Output the (X, Y) coordinate of the center of the cell containing the given text.  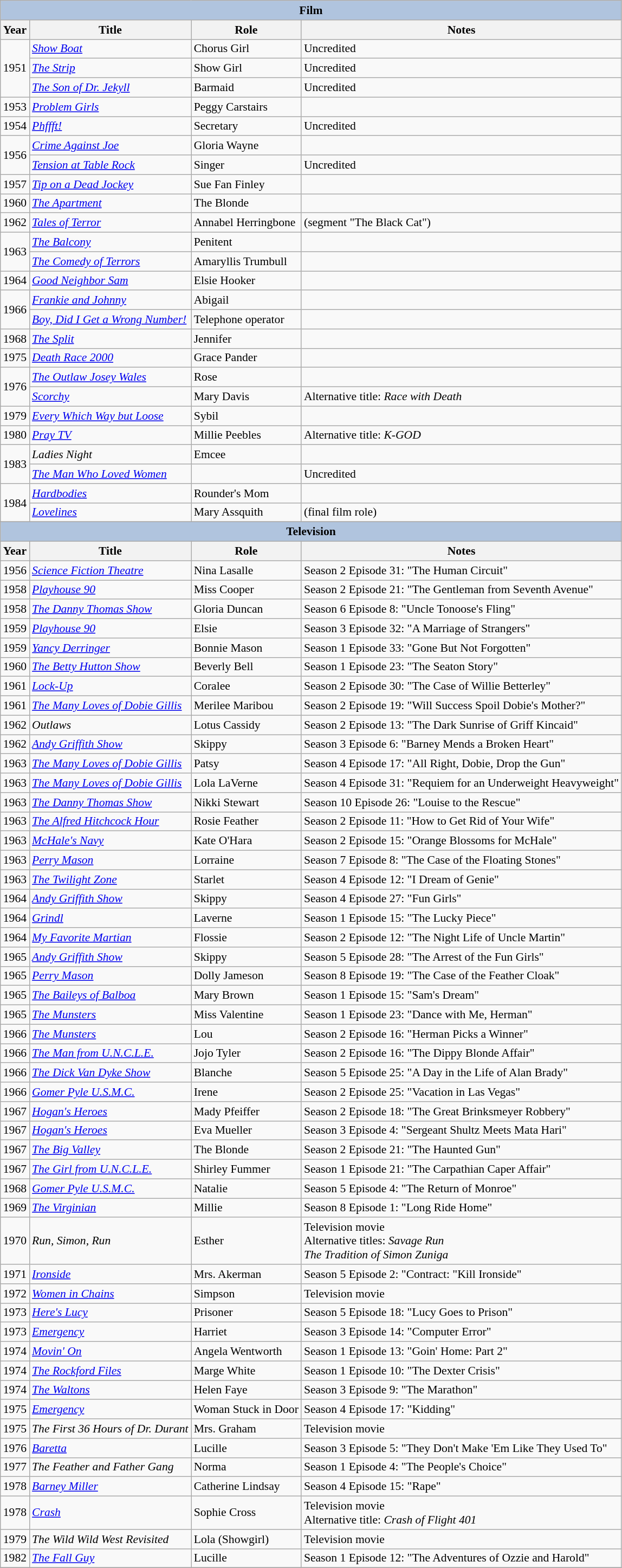
Millie (246, 1208)
Marge White (246, 1371)
Chorus Girl (246, 49)
Secretary (246, 126)
McHale's Navy (111, 841)
Season 3 Episode 14: "Computer Error" (462, 1332)
Season 2 Episode 21: "The Haunted Gun" (462, 1150)
Barmaid (246, 88)
Season 3 Episode 9: "The Marathon" (462, 1390)
Season 1 Episode 23: "The Seaton Story" (462, 667)
Lotus Cassidy (246, 725)
Barney Miller (111, 1487)
The Baileys of Balboa (111, 995)
My Favorite Martian (111, 937)
Emcee (246, 455)
Rosie Feather (246, 821)
Season 10 Episode 26: "Louise to the Rescue" (462, 802)
Abigail (246, 300)
Season 5 Episode 2: "Contract: "Kill Ironside" (462, 1274)
Nikki Stewart (246, 802)
Dolly Jameson (246, 976)
Tip on a Dead Jockey (111, 184)
The Son of Dr. Jekyll (111, 88)
Rounder's Mom (246, 493)
Gloria Wayne (246, 146)
Flossie (246, 937)
The Girl from U.N.C.L.E. (111, 1169)
Season 2 Episode 11: "How to Get Rid of Your Wife" (462, 821)
1982 (15, 1558)
Season 4 Episode 27: "Fun Girls" (462, 899)
The Betty Hutton Show (111, 667)
Irene (246, 1092)
The Waltons (111, 1390)
Helen Faye (246, 1390)
1977 (15, 1467)
Beverly Bell (246, 667)
Millie Peebles (246, 435)
Season 5 Episode 25: "A Day in the Life of Alan Brady" (462, 1073)
Natalie (246, 1188)
Season 1 Episode 4: "The People's Choice" (462, 1467)
Season 4 Episode 17: "Kidding" (462, 1410)
Prisoner (246, 1313)
Annabel Herringbone (246, 223)
Merilee Maribou (246, 706)
Run, Simon, Run (111, 1242)
Show Girl (246, 68)
Season 1 Episode 12: "The Adventures of Ozzie and Harold" (462, 1558)
Simpson (246, 1294)
Rose (246, 377)
Amaryllis Trumbull (246, 261)
1980 (15, 435)
Lovelines (111, 512)
Season 2 Episode 30: "The Case of Willie Betterley" (462, 686)
Crash (111, 1513)
Season 1 Episode 21: "The Carpathian Caper Affair" (462, 1169)
Season 1 Episode 23: "Dance with Me, Herman" (462, 1015)
Death Race 2000 (111, 358)
Sue Fan Finley (246, 184)
Mrs. Graham (246, 1429)
Season 2 Episode 21: "The Gentleman from Seventh Avenue" (462, 590)
Season 3 Episode 5: "They Don't Make 'Em Like They Used To" (462, 1448)
1971 (15, 1274)
Scorchy (111, 397)
The Rockford Files (111, 1371)
Telephone operator (246, 319)
Season 2 Episode 31: "The Human Circuit" (462, 570)
Show Boat (111, 49)
Grace Pander (246, 358)
The Apartment (111, 203)
1957 (15, 184)
Season 2 Episode 18: "The Great Brinksmeyer Robbery" (462, 1111)
Sophie Cross (246, 1513)
Problem Girls (111, 107)
1972 (15, 1294)
The Alfred Hitchcock Hour (111, 821)
Television (311, 532)
The Outlaw Josey Wales (111, 377)
The Twilight Zone (111, 879)
The Strip (111, 68)
Season 2 Episode 16: "The Dippy Blonde Affair" (462, 1053)
The Big Valley (111, 1150)
Season 2 Episode 16: "Herman Picks a Winner" (462, 1034)
Harriet (246, 1332)
1970 (15, 1242)
Season 8 Episode 1: "Long Ride Home" (462, 1208)
Every Which Way but Loose (111, 416)
Mary Assquith (246, 512)
Women in Chains (111, 1294)
Season 6 Episode 8: "Uncle Tonoose's Fling" (462, 609)
The Comedy of Terrors (111, 261)
The Feather and Father Gang (111, 1467)
Season 4 Episode 12: "I Dream of Genie" (462, 879)
The Virginian (111, 1208)
1954 (15, 126)
Kate O'Hara (246, 841)
Nina Lasalle (246, 570)
1969 (15, 1208)
Season 1 Episode 10: "The Dexter Crisis" (462, 1371)
Outlaws (111, 725)
Lou (246, 1034)
Yancy Derringer (111, 648)
Season 2 Episode 12: "The Night Life of Uncle Martin" (462, 937)
Shirley Fummer (246, 1169)
Coralee (246, 686)
(final film role) (462, 512)
Bonnie Mason (246, 648)
Season 7 Episode 8: "The Case of the Floating Stones" (462, 860)
Catherine Lindsay (246, 1487)
1953 (15, 107)
Starlet (246, 879)
Film (311, 10)
Angela Wentworth (246, 1352)
Season 1 Episode 13: "Goin' Home: Part 2" (462, 1352)
Gloria Duncan (246, 609)
Season 3 Episode 32: "A Marriage of Strangers" (462, 628)
Boy, Did I Get a Wrong Number! (111, 319)
Season 4 Episode 31: "Requiem for an Underweight Heavyweight" (462, 783)
Esther (246, 1242)
Mary Brown (246, 995)
Grindl (111, 918)
Season 2 Episode 15: "Orange Blossoms for McHale" (462, 841)
Peggy Carstairs (246, 107)
Mary Davis (246, 397)
Season 2 Episode 19: "Will Success Spoil Dobie's Mother?" (462, 706)
Crime Against Joe (111, 146)
Season 8 Episode 19: "The Case of the Feather Cloak" (462, 976)
Season 3 Episode 6: "Barney Mends a Broken Heart" (462, 744)
Season 4 Episode 17: "All Right, Dobie, Drop the Gun" (462, 764)
Hardbodies (111, 493)
1951 (15, 68)
Norma (246, 1467)
The First 36 Hours of Dr. Durant (111, 1429)
Television movieAlternative title: Crash of Flight 401 (462, 1513)
Jojo Tyler (246, 1053)
Season 2 Episode 25: "Vacation in Las Vegas" (462, 1092)
Baretta (111, 1448)
Jennifer (246, 339)
Miss Cooper (246, 590)
Alternative title: K-GOD (462, 435)
Season 5 Episode 4: "The Return of Monroe" (462, 1188)
Sybil (246, 416)
Season 1 Episode 15: "The Lucky Piece" (462, 918)
Laverne (246, 918)
The Fall Guy (111, 1558)
Elsie (246, 628)
Season 1 Episode 33: "Gone But Not Forgotten" (462, 648)
Here's Lucy (111, 1313)
Pray TV (111, 435)
The Man Who Loved Women (111, 474)
Singer (246, 165)
1983 (15, 464)
The Balcony (111, 242)
The Wild Wild West Revisited (111, 1539)
Mrs. Akerman (246, 1274)
Ladies Night (111, 455)
Season 5 Episode 28: "The Arrest of the Fun Girls" (462, 957)
Blanche (246, 1073)
Patsy (246, 764)
Ironside (111, 1274)
1984 (15, 503)
Frankie and Johnny (111, 300)
Tension at Table Rock (111, 165)
Movin' On (111, 1352)
Mady Pfeiffer (246, 1111)
The Dick Van Dyke Show (111, 1073)
Season 5 Episode 18: "Lucy Goes to Prison" (462, 1313)
Good Neighbor Sam (111, 281)
Alternative title: Race with Death (462, 397)
Science Fiction Theatre (111, 570)
Lola (Showgirl) (246, 1539)
Lock-Up (111, 686)
(segment "The Black Cat") (462, 223)
Season 2 Episode 13: "The Dark Sunrise of Griff Kincaid" (462, 725)
Phffft! (111, 126)
Season 4 Episode 15: "Rape" (462, 1487)
Lorraine (246, 860)
Season 3 Episode 4: "Sergeant Shultz Meets Mata Hari" (462, 1130)
Elsie Hooker (246, 281)
The Man from U.N.C.L.E. (111, 1053)
Eva Mueller (246, 1130)
Penitent (246, 242)
Tales of Terror (111, 223)
Woman Stuck in Door (246, 1410)
The Split (111, 339)
Miss Valentine (246, 1015)
Season 1 Episode 15: "Sam's Dream" (462, 995)
Lola LaVerne (246, 783)
Television movieAlternative titles: Savage RunThe Tradition of Simon Zuniga (462, 1242)
